Determine the [x, y] coordinate at the center of the cell enclosing the given text.  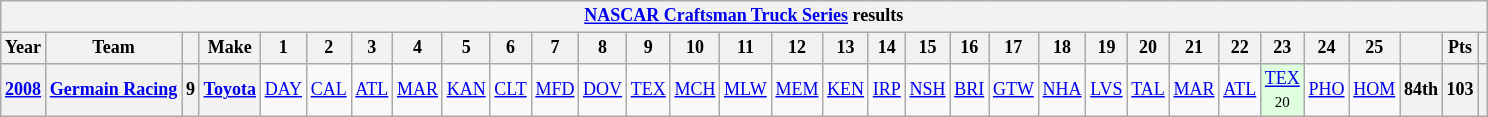
22 [1240, 48]
DAY [283, 90]
10 [695, 48]
4 [418, 48]
Toyota [230, 90]
IRP [886, 90]
GTW [1014, 90]
8 [603, 48]
HOM [1374, 90]
7 [555, 48]
24 [1326, 48]
23 [1283, 48]
20 [1148, 48]
CAL [328, 90]
103 [1460, 90]
12 [797, 48]
MEM [797, 90]
84th [1422, 90]
13 [846, 48]
15 [928, 48]
MFD [555, 90]
Year [24, 48]
1 [283, 48]
17 [1014, 48]
KAN [466, 90]
2008 [24, 90]
TEX [648, 90]
LVS [1106, 90]
25 [1374, 48]
Make [230, 48]
19 [1106, 48]
Team [113, 48]
11 [746, 48]
CLT [510, 90]
Germain Racing [113, 90]
BRI [970, 90]
NASCAR Craftsman Truck Series results [744, 16]
NSH [928, 90]
DOV [603, 90]
MCH [695, 90]
6 [510, 48]
16 [970, 48]
Pts [1460, 48]
PHO [1326, 90]
MLW [746, 90]
5 [466, 48]
3 [372, 48]
2 [328, 48]
NHA [1062, 90]
21 [1194, 48]
TEX20 [1283, 90]
TAL [1148, 90]
14 [886, 48]
18 [1062, 48]
KEN [846, 90]
